Return [x, y] of the center of cell containing provided text 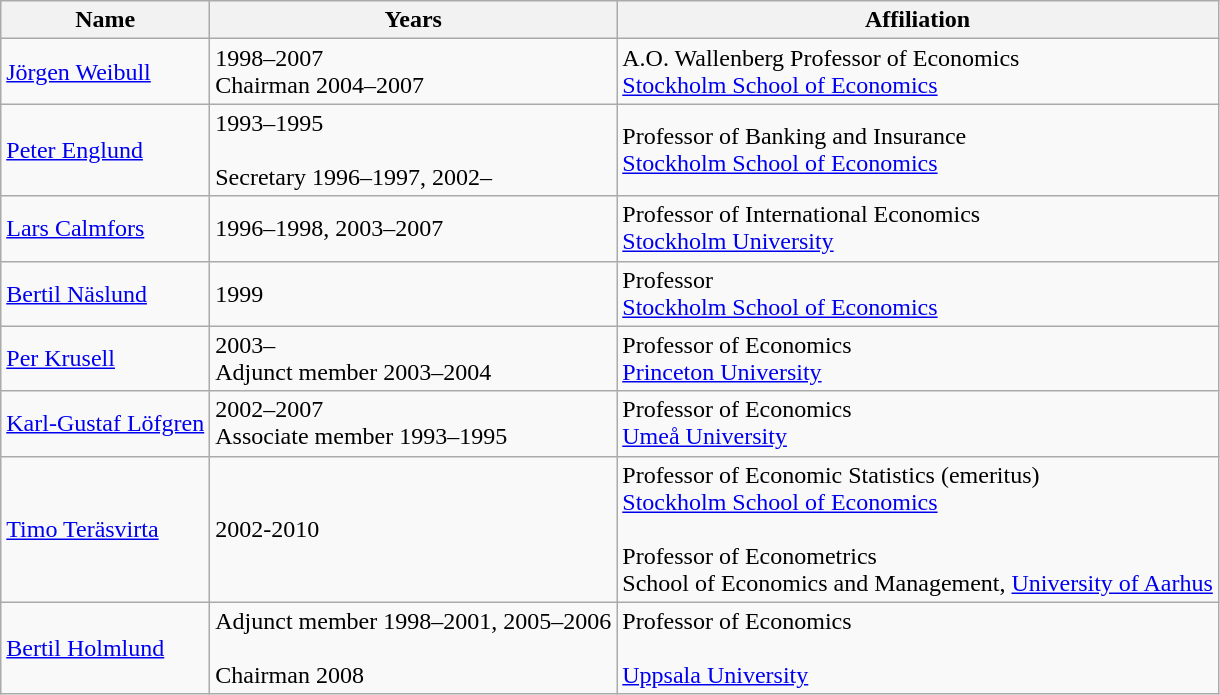
Lars Calmfors [106, 228]
1996–1998, 2003–2007 [414, 228]
Timo Teräsvirta [106, 529]
Per Krusell [106, 358]
Professor of Banking and InsuranceStockholm School of Economics [918, 150]
Peter Englund [106, 150]
Affiliation [918, 20]
Karl-Gustaf Löfgren [106, 424]
Bertil Holmlund [106, 648]
2003–Adjunct member 2003–2004 [414, 358]
ProfessorStockholm School of Economics [918, 294]
2002-2010 [414, 529]
A.O. Wallenberg Professor of EconomicsStockholm School of Economics [918, 72]
Professor of EconomicsUmeå University [918, 424]
Professor of EconomicsUppsala University [918, 648]
Adjunct member 1998–2001, 2005–2006Chairman 2008 [414, 648]
1999 [414, 294]
Years [414, 20]
Bertil Näslund [106, 294]
Name [106, 20]
Professor of EconomicsPrinceton University [918, 358]
Jörgen Weibull [106, 72]
1998–2007Chairman 2004–2007 [414, 72]
Professor of International EconomicsStockholm University [918, 228]
2002–2007Associate member 1993–1995 [414, 424]
1993–1995Secretary 1996–1997, 2002– [414, 150]
